Pinpoint the cell where the given text exists, returning its (X, Y) midpoint coordinate. 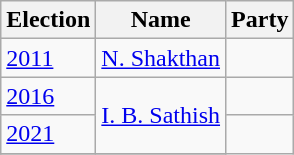
2011 (48, 58)
N. Shakthan (161, 58)
Name (161, 20)
Party (260, 20)
I. B. Sathish (161, 115)
2021 (48, 134)
Election (48, 20)
2016 (48, 96)
